Locate the cell with the specified text and output its [X, Y] center coordinate. 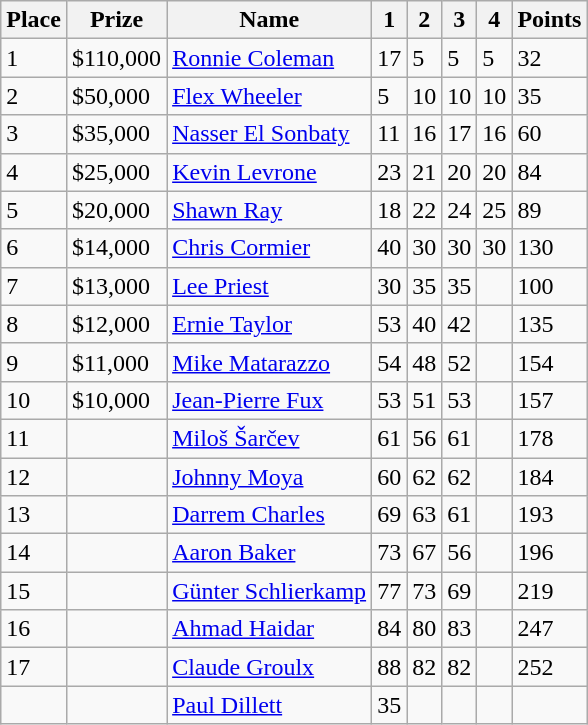
100 [550, 286]
54 [390, 362]
Darrem Charles [270, 515]
22 [424, 210]
Shawn Ray [270, 210]
13 [34, 515]
Ronnie Coleman [270, 58]
$13,000 [116, 286]
89 [550, 210]
$10,000 [116, 400]
Johnny Moya [270, 477]
14 [34, 553]
$14,000 [116, 248]
196 [550, 553]
Mike Matarazzo [270, 362]
67 [424, 553]
130 [550, 248]
252 [550, 667]
$110,000 [116, 58]
25 [494, 210]
135 [550, 324]
157 [550, 400]
$50,000 [116, 96]
$25,000 [116, 172]
12 [34, 477]
18 [390, 210]
77 [390, 591]
Ernie Taylor [270, 324]
Aaron Baker [270, 553]
$11,000 [116, 362]
Place [34, 20]
Ahmad Haidar [270, 629]
247 [550, 629]
7 [34, 286]
$35,000 [116, 134]
193 [550, 515]
$12,000 [116, 324]
Points [550, 20]
Prize [116, 20]
Paul Dillett [270, 705]
Günter Schlierkamp [270, 591]
6 [34, 248]
Kevin Levrone [270, 172]
8 [34, 324]
Name [270, 20]
219 [550, 591]
Jean-Pierre Fux [270, 400]
23 [390, 172]
51 [424, 400]
83 [460, 629]
42 [460, 324]
52 [460, 362]
80 [424, 629]
63 [424, 515]
32 [550, 58]
15 [34, 591]
178 [550, 438]
Nasser El Sonbaty [270, 134]
88 [390, 667]
9 [34, 362]
Miloš Šarčev [270, 438]
154 [550, 362]
184 [550, 477]
Claude Groulx [270, 667]
Chris Cormier [270, 248]
Flex Wheeler [270, 96]
24 [460, 210]
$20,000 [116, 210]
Lee Priest [270, 286]
48 [424, 362]
21 [424, 172]
